Provide the [X, Y] coordinate of the cell's center where the given text is located.  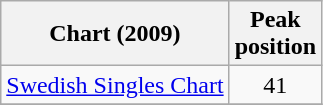
Peakposition [275, 34]
Chart (2009) [115, 34]
41 [275, 85]
Swedish Singles Chart [115, 85]
